Output the (x, y) coordinate of the center of the cell containing the given text.  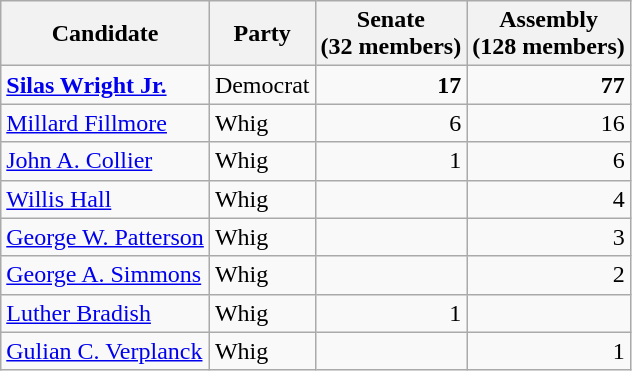
Democrat (262, 85)
Silas Wright Jr. (106, 85)
Luther Bradish (106, 313)
2 (549, 275)
George A. Simmons (106, 275)
Millard Fillmore (106, 123)
Assembly (128 members) (549, 34)
77 (549, 85)
Party (262, 34)
Willis Hall (106, 199)
17 (391, 85)
George W. Patterson (106, 237)
John A. Collier (106, 161)
3 (549, 237)
Senate (32 members) (391, 34)
Gulian C. Verplanck (106, 351)
4 (549, 199)
Candidate (106, 34)
16 (549, 123)
